Locate the cell with the specified text and output its [X, Y] center coordinate. 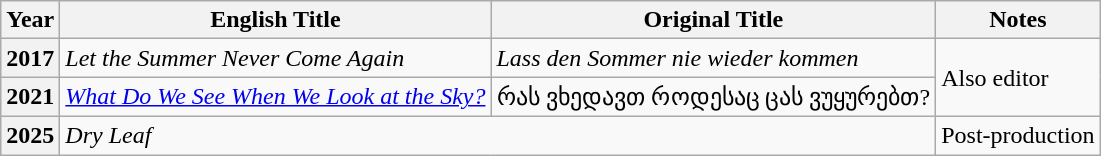
Let the Summer Never Come Again [276, 58]
Lass den Sommer nie wieder kommen [714, 58]
2017 [30, 58]
Dry Leaf [498, 135]
English Title [276, 20]
Post-production [1018, 135]
2025 [30, 135]
Original Title [714, 20]
Also editor [1018, 78]
რას ვხედავთ როდესაც ცას ვუყურებთ? [714, 97]
2021 [30, 97]
Year [30, 20]
What Do We See When We Look at the Sky? [276, 97]
Notes [1018, 20]
